Search for the cell housing the specified text and yield its [X, Y] center coordinate. 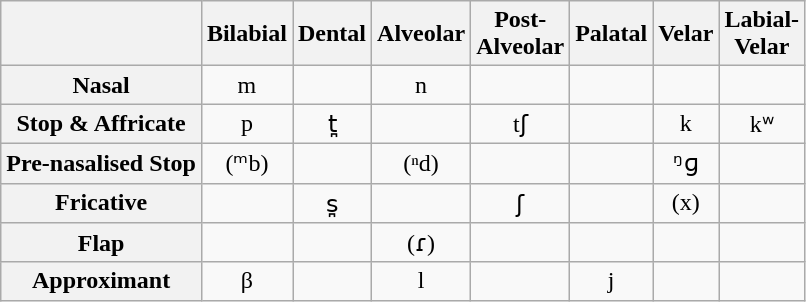
Bilabial [246, 34]
β [246, 281]
m [246, 85]
(ⁿd) [422, 163]
Nasal [102, 85]
(ᵐb) [246, 163]
ᵑɡ [686, 163]
Palatal [612, 34]
Dental [332, 34]
p [246, 124]
Post-Alveolar [520, 34]
(x) [686, 203]
j [612, 281]
n [422, 85]
Fricative [102, 203]
Pre-nasalised Stop [102, 163]
Alveolar [422, 34]
Labial-Velar [762, 34]
k [686, 124]
s̪ [332, 203]
tʃ [520, 124]
Flap [102, 243]
ʃ [520, 203]
(ɾ) [422, 243]
kʷ [762, 124]
Velar [686, 34]
Approximant [102, 281]
l [422, 281]
Stop & Affricate [102, 124]
t̪ [332, 124]
